Provide the [x, y] coordinate of the cell's center where the given text is located.  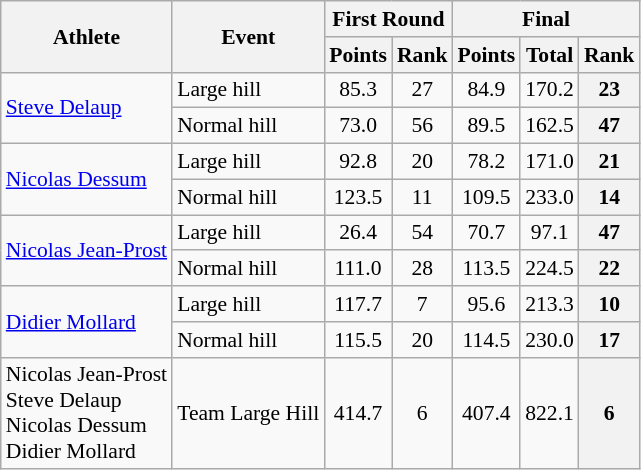
114.5 [486, 340]
26.4 [358, 233]
First Round [388, 19]
22 [610, 269]
414.7 [358, 413]
Total [550, 55]
70.7 [486, 233]
27 [422, 90]
117.7 [358, 304]
Didier Mollard [86, 322]
Team Large Hill [248, 413]
123.5 [358, 197]
111.0 [358, 269]
85.3 [358, 90]
Athlete [86, 36]
407.4 [486, 413]
162.5 [550, 126]
233.0 [550, 197]
171.0 [550, 162]
95.6 [486, 304]
115.5 [358, 340]
11 [422, 197]
Nicolas Jean-Prost [86, 250]
170.2 [550, 90]
89.5 [486, 126]
23 [610, 90]
Nicolas Dessum [86, 180]
17 [610, 340]
92.8 [358, 162]
213.3 [550, 304]
73.0 [358, 126]
78.2 [486, 162]
97.1 [550, 233]
84.9 [486, 90]
230.0 [550, 340]
10 [610, 304]
21 [610, 162]
224.5 [550, 269]
Nicolas Jean-ProstSteve DelaupNicolas DessumDidier Mollard [86, 413]
Final [546, 19]
7 [422, 304]
822.1 [550, 413]
28 [422, 269]
Event [248, 36]
Steve Delaup [86, 108]
54 [422, 233]
56 [422, 126]
14 [610, 197]
109.5 [486, 197]
113.5 [486, 269]
